Search for the cell housing the specified text and yield its (x, y) center coordinate. 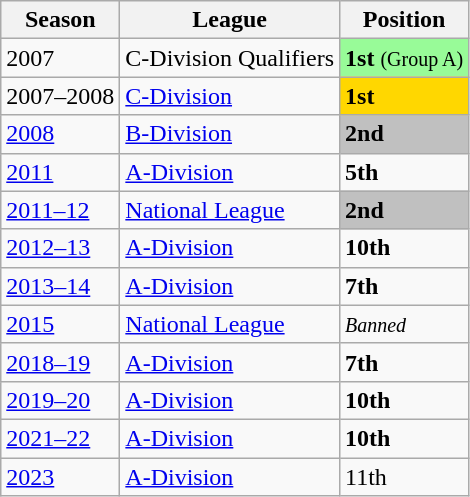
2018–19 (60, 362)
11th (404, 477)
League (230, 20)
2021–22 (60, 438)
Season (60, 20)
2011 (60, 172)
2011–12 (60, 210)
2008 (60, 134)
1st (Group A) (404, 58)
2023 (60, 477)
1st (404, 96)
2007–2008 (60, 96)
B-Division (230, 134)
5th (404, 172)
2015 (60, 324)
2007 (60, 58)
C-Division (230, 96)
2013–14 (60, 286)
C-Division Qualifiers (230, 58)
2012–13 (60, 248)
Position (404, 20)
2019–20 (60, 400)
Banned (404, 324)
